For the text-containing cell, return its midpoint in [X, Y] coordinate format. 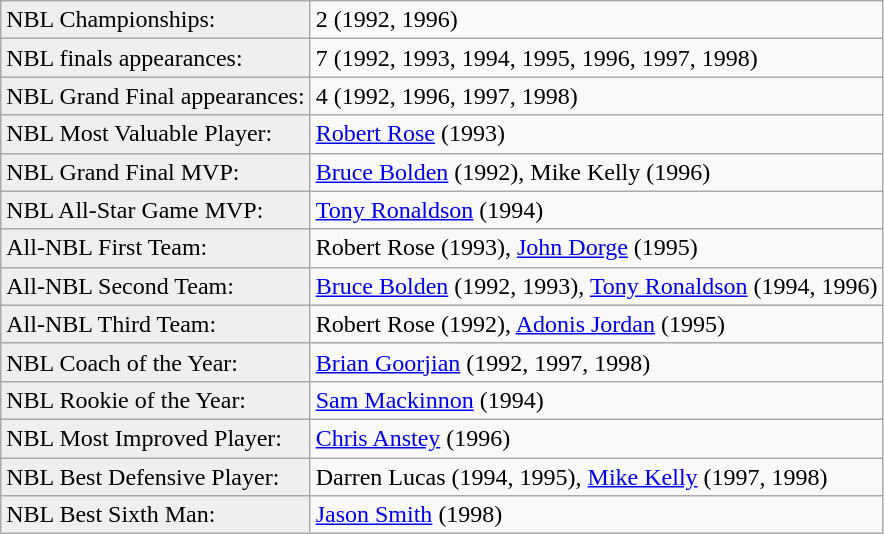
2 (1992, 1996) [596, 20]
NBL Rookie of the Year: [156, 400]
Robert Rose (1993), John Dorge (1995) [596, 248]
All-NBL Second Team: [156, 286]
NBL Most Valuable Player: [156, 134]
Brian Goorjian (1992, 1997, 1998) [596, 362]
NBL Grand Final appearances: [156, 96]
NBL Championships: [156, 20]
4 (1992, 1996, 1997, 1998) [596, 96]
NBL All-Star Game MVP: [156, 210]
Chris Anstey (1996) [596, 438]
Sam Mackinnon (1994) [596, 400]
All-NBL First Team: [156, 248]
NBL Coach of the Year: [156, 362]
NBL finals appearances: [156, 58]
NBL Grand Final MVP: [156, 172]
Tony Ronaldson (1994) [596, 210]
All-NBL Third Team: [156, 324]
Jason Smith (1998) [596, 515]
NBL Best Defensive Player: [156, 477]
7 (1992, 1993, 1994, 1995, 1996, 1997, 1998) [596, 58]
Robert Rose (1992), Adonis Jordan (1995) [596, 324]
Bruce Bolden (1992, 1993), Tony Ronaldson (1994, 1996) [596, 286]
Darren Lucas (1994, 1995), Mike Kelly (1997, 1998) [596, 477]
NBL Best Sixth Man: [156, 515]
Bruce Bolden (1992), Mike Kelly (1996) [596, 172]
NBL Most Improved Player: [156, 438]
Robert Rose (1993) [596, 134]
